Return (x, y) of the center of cell containing provided text 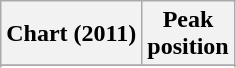
Peakposition (188, 34)
Chart (2011) (72, 34)
